Capture the cell that displays the provided text and extract its (X, Y) central coordinate. 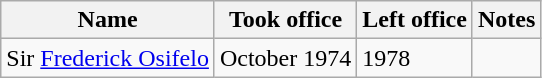
Notes (506, 20)
Took office (285, 20)
Left office (415, 20)
October 1974 (285, 58)
Name (108, 20)
1978 (415, 58)
Sir Frederick Osifelo (108, 58)
